Find where the given text appears and provide that cell's center as (x, y) coordinate. 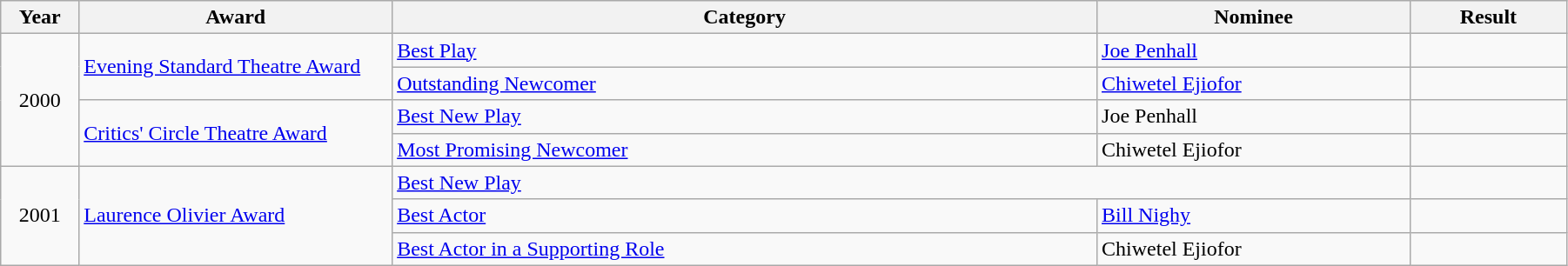
Best Play (745, 50)
Year (40, 17)
Evening Standard Theatre Award (236, 67)
Award (236, 17)
Best Actor in a Supporting Role (745, 249)
Critics' Circle Theatre Award (236, 133)
Category (745, 17)
2000 (40, 100)
Nominee (1254, 17)
Best Actor (745, 216)
Most Promising Newcomer (745, 150)
Outstanding Newcomer (745, 83)
Bill Nighy (1254, 216)
Laurence Olivier Award (236, 216)
Result (1488, 17)
2001 (40, 216)
